Provide the (X, Y) coordinate of the cell's center where the given text is located.  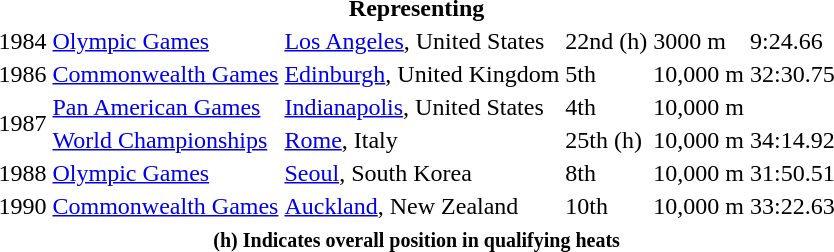
8th (606, 173)
Auckland, New Zealand (422, 206)
Indianapolis, United States (422, 107)
10th (606, 206)
5th (606, 74)
World Championships (166, 140)
Pan American Games (166, 107)
4th (606, 107)
Rome, Italy (422, 140)
25th (h) (606, 140)
22nd (h) (606, 41)
Los Angeles, United States (422, 41)
3000 m (699, 41)
Edinburgh, United Kingdom (422, 74)
Seoul, South Korea (422, 173)
